Detect which cell encompasses the target text, then output its (X, Y) center coordinate. 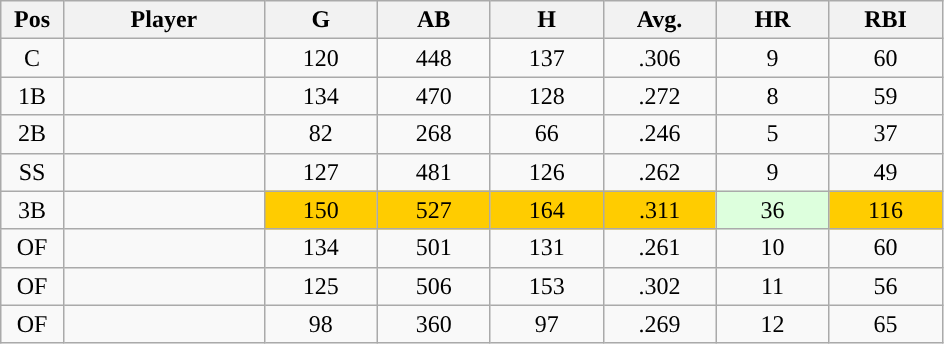
.246 (660, 134)
268 (434, 134)
5 (772, 134)
3B (32, 210)
.272 (660, 96)
98 (320, 324)
Pos (32, 20)
120 (320, 58)
49 (886, 172)
360 (434, 324)
Avg. (660, 20)
150 (320, 210)
.306 (660, 58)
.269 (660, 324)
137 (546, 58)
125 (320, 286)
C (32, 58)
8 (772, 96)
56 (886, 286)
H (546, 20)
128 (546, 96)
66 (546, 134)
501 (434, 248)
506 (434, 286)
65 (886, 324)
2B (32, 134)
36 (772, 210)
481 (434, 172)
127 (320, 172)
RBI (886, 20)
116 (886, 210)
G (320, 20)
.261 (660, 248)
10 (772, 248)
AB (434, 20)
153 (546, 286)
Player (164, 20)
1B (32, 96)
527 (434, 210)
131 (546, 248)
59 (886, 96)
12 (772, 324)
.302 (660, 286)
97 (546, 324)
126 (546, 172)
164 (546, 210)
11 (772, 286)
SS (32, 172)
448 (434, 58)
82 (320, 134)
470 (434, 96)
.311 (660, 210)
HR (772, 20)
37 (886, 134)
.262 (660, 172)
